Determine the [x, y] coordinate at the center of the cell enclosing the given text.  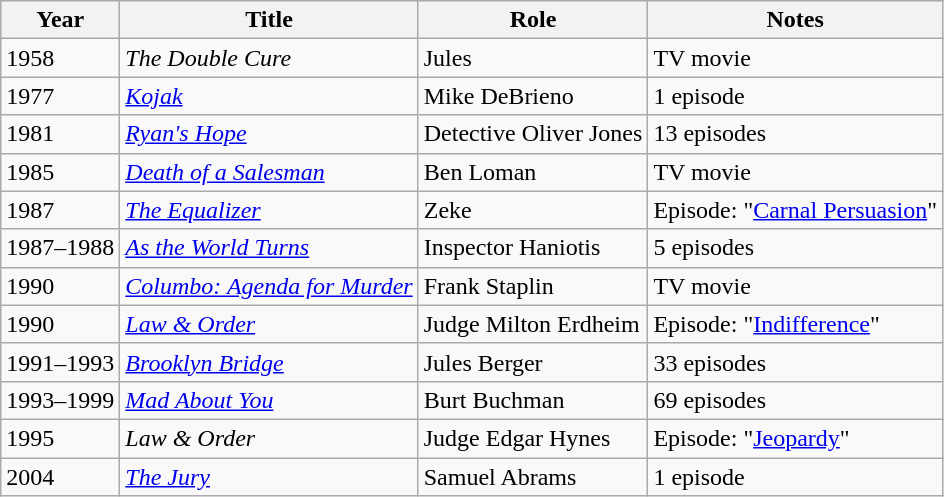
1991–1993 [60, 362]
Mike DeBrieno [533, 96]
69 episodes [796, 400]
33 episodes [796, 362]
Jules Berger [533, 362]
Kojak [269, 96]
1985 [60, 172]
Zeke [533, 210]
Ben Loman [533, 172]
Role [533, 20]
Year [60, 20]
1981 [60, 134]
As the World Turns [269, 248]
The Equalizer [269, 210]
2004 [60, 477]
5 episodes [796, 248]
Episode: "Indifference" [796, 324]
Samuel Abrams [533, 477]
Title [269, 20]
Judge Milton Erdheim [533, 324]
1987–1988 [60, 248]
Death of a Salesman [269, 172]
Brooklyn Bridge [269, 362]
Judge Edgar Hynes [533, 438]
1995 [60, 438]
Burt Buchman [533, 400]
Jules [533, 58]
The Jury [269, 477]
13 episodes [796, 134]
Frank Staplin [533, 286]
1977 [60, 96]
The Double Cure [269, 58]
Episode: "Jeopardy" [796, 438]
Ryan's Hope [269, 134]
Detective Oliver Jones [533, 134]
Episode: "Carnal Persuasion" [796, 210]
Mad About You [269, 400]
Notes [796, 20]
Inspector Haniotis [533, 248]
1958 [60, 58]
1987 [60, 210]
Columbo: Agenda for Murder [269, 286]
1993–1999 [60, 400]
